From the cell containing the given text, extract its center point as [x, y] coordinate. 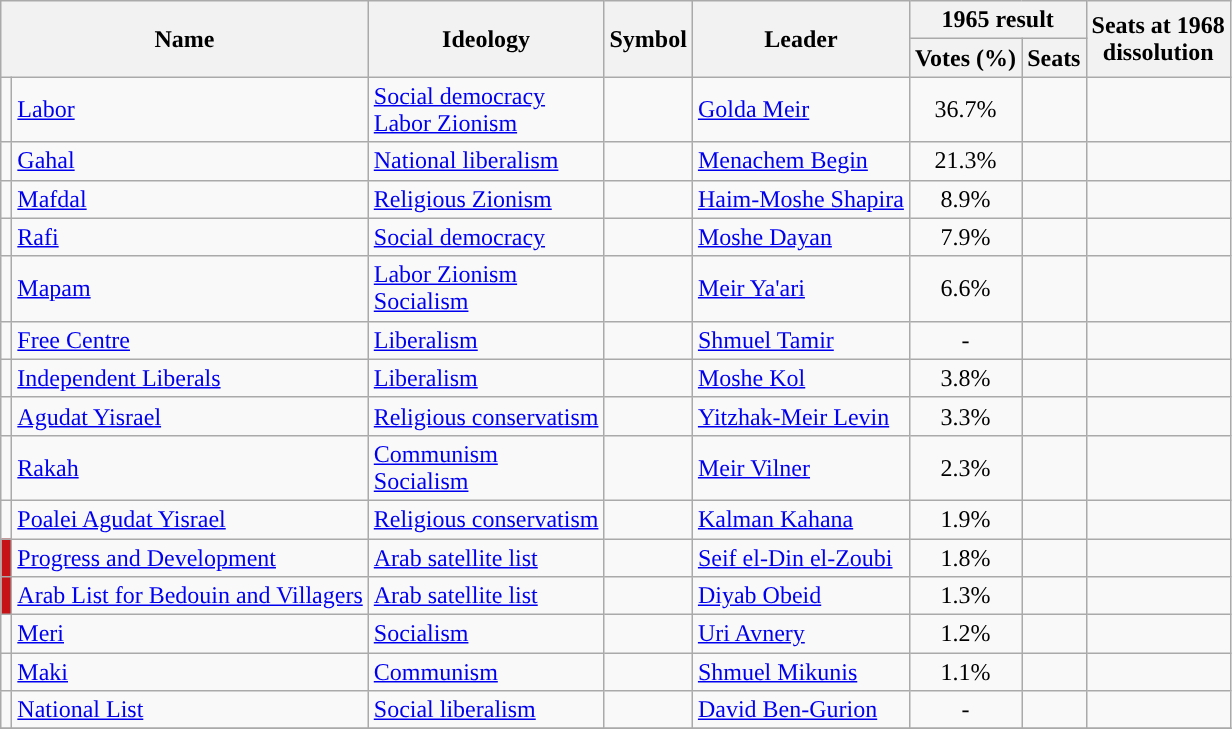
National liberalism [486, 161]
CommunismSocialism [486, 468]
Seats [1054, 58]
Moshe Dayan [800, 237]
Diyab Obeid [800, 596]
1.8% [965, 557]
Meir Ya'ari [800, 288]
Poalei Agudat Yisrael [190, 519]
1.1% [965, 672]
Seats at 1968dissolution [1158, 39]
Religious Zionism [486, 199]
1965 result [998, 20]
Name [185, 39]
Meir Vilner [800, 468]
Social democracyLabor Zionism [486, 110]
Arab List for Bedouin and Villagers [190, 596]
8.9% [965, 199]
1.3% [965, 596]
Social democracy [486, 237]
1.2% [965, 634]
Mapam [190, 288]
3.3% [965, 416]
Mafdal [190, 199]
Symbol [648, 39]
7.9% [965, 237]
Seif el-Din el-Zoubi [800, 557]
Progress and Development [190, 557]
Communism [486, 672]
2.3% [965, 468]
Golda Meir [800, 110]
3.8% [965, 378]
Rafi [190, 237]
Gahal [190, 161]
Agudat Yisrael [190, 416]
Social liberalism [486, 710]
Socialism [486, 634]
Votes (%) [965, 58]
Maki [190, 672]
David Ben-Gurion [800, 710]
Free Centre [190, 340]
Haim-Moshe Shapira [800, 199]
Leader [800, 39]
Shmuel Mikunis [800, 672]
1.9% [965, 519]
Rakah [190, 468]
Uri Avnery [800, 634]
Menachem Begin [800, 161]
36.7% [965, 110]
Labor ZionismSocialism [486, 288]
Moshe Kol [800, 378]
Independent Liberals [190, 378]
Yitzhak-Meir Levin [800, 416]
Ideology [486, 39]
Kalman Kahana [800, 519]
Labor [190, 110]
Shmuel Tamir [800, 340]
Meri [190, 634]
National List [190, 710]
6.6% [965, 288]
21.3% [965, 161]
